Capture the cell that displays the provided text and extract its [x, y] central coordinate. 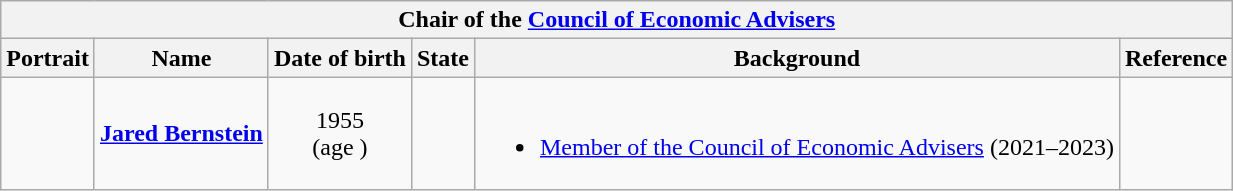
Member of the Council of Economic Advisers (2021–2023) [796, 134]
Name [181, 58]
State [442, 58]
1955(age ) [340, 134]
Reference [1176, 58]
Background [796, 58]
Date of birth [340, 58]
Portrait [48, 58]
Jared Bernstein [181, 134]
Chair of the Council of Economic Advisers [617, 20]
